Identify which cell holds the provided text, then report its [X, Y] central coordinate. 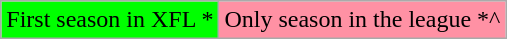
Only season in the league *^ [362, 20]
First season in XFL * [110, 20]
